Determine the (X, Y) coordinate at the center of the cell enclosing the given text.  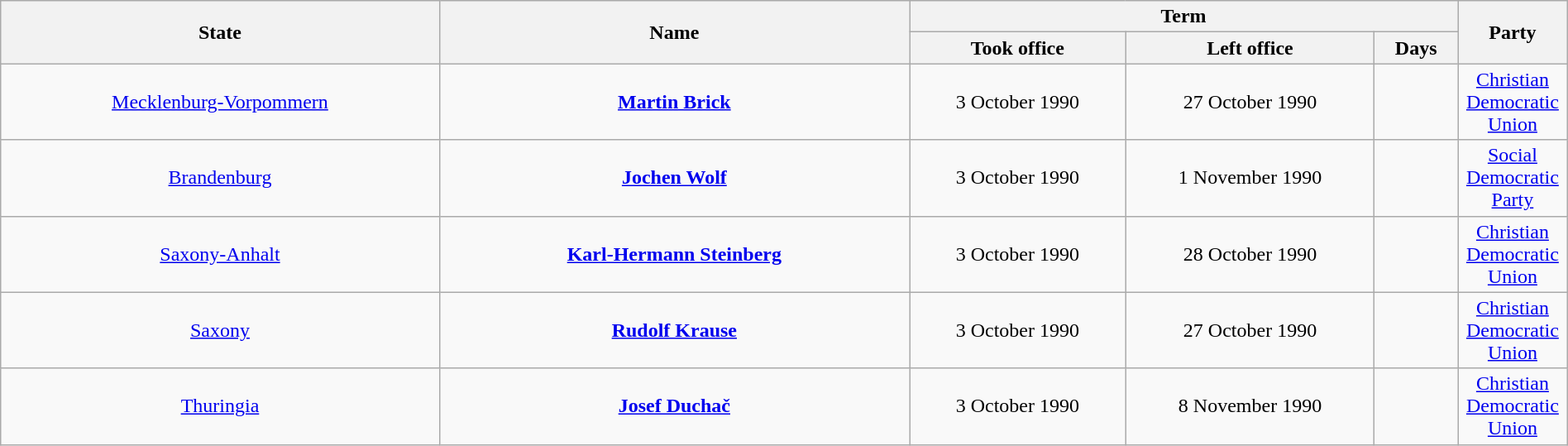
28 October 1990 (1250, 254)
Thuringia (220, 406)
Saxony (220, 330)
Rudolf Krause (674, 330)
Name (674, 32)
Mecklenburg-Vorpommern (220, 102)
8 November 1990 (1250, 406)
Term (1184, 17)
Josef Duchač (674, 406)
Karl-Hermann Steinberg (674, 254)
Left office (1250, 48)
Took office (1018, 48)
Martin Brick (674, 102)
Social Democratic Party (1513, 178)
Brandenburg (220, 178)
Jochen Wolf (674, 178)
Days (1416, 48)
Saxony-Anhalt (220, 254)
Party (1513, 32)
1 November 1990 (1250, 178)
State (220, 32)
